Search for the cell housing the specified text and yield its (x, y) center coordinate. 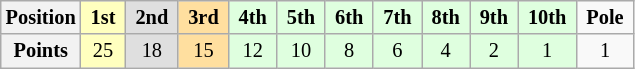
12 (253, 51)
4 (446, 51)
5th (301, 17)
1st (104, 17)
10th (547, 17)
15 (203, 51)
2 (494, 51)
8 (349, 51)
2nd (152, 17)
18 (152, 51)
3rd (203, 17)
25 (104, 51)
Position (41, 17)
6th (349, 17)
9th (494, 17)
6 (397, 51)
7th (397, 17)
Pole (604, 17)
4th (253, 17)
10 (301, 51)
Points (41, 51)
8th (446, 17)
